Detect which cell encompasses the target text, then output its (x, y) center coordinate. 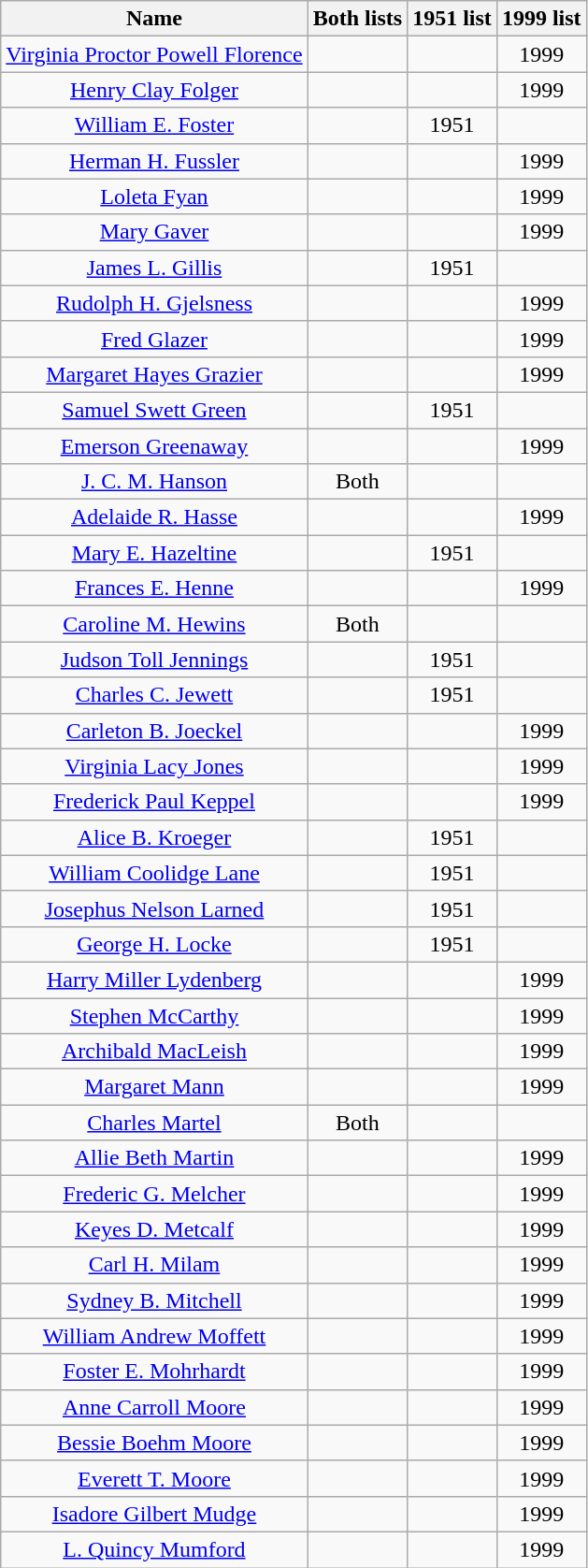
Sydney B. Mitchell (154, 1300)
1999 list (541, 19)
Frederic G. Melcher (154, 1194)
Frances E. Henne (154, 588)
Both lists (357, 19)
Bessie Boehm Moore (154, 1443)
Caroline M. Hewins (154, 624)
Everett T. Moore (154, 1478)
Charles C. Jewett (154, 695)
Name (154, 19)
Carleton B. Joeckel (154, 731)
William E. Foster (154, 125)
Keyes D. Metcalf (154, 1229)
William Coolidge Lane (154, 873)
George H. Locke (154, 944)
Stephen McCarthy (154, 1015)
Archibald MacLeish (154, 1052)
Margaret Mann (154, 1087)
Harry Miller Lydenberg (154, 980)
Allie Beth Martin (154, 1158)
Mary Gaver (154, 232)
Charles Martel (154, 1123)
Margaret Hayes Grazier (154, 374)
Adelaide R. Hasse (154, 517)
Virginia Lacy Jones (154, 766)
Foster E. Mohrhardt (154, 1372)
J. C. M. Hanson (154, 482)
Loleta Fyan (154, 196)
William Andrew Moffett (154, 1336)
Alice B. Kroeger (154, 837)
Herman H. Fussler (154, 161)
Frederick Paul Keppel (154, 802)
Samuel Swett Green (154, 410)
Josephus Nelson Larned (154, 908)
Fred Glazer (154, 339)
1951 list (452, 19)
Emerson Greenaway (154, 446)
Judson Toll Jennings (154, 660)
L. Quincy Mumford (154, 1549)
Rudolph H. Gjelsness (154, 303)
James L. Gillis (154, 268)
Isadore Gilbert Mudge (154, 1514)
Henry Clay Folger (154, 90)
Anne Carroll Moore (154, 1407)
Carl H. Milam (154, 1265)
Virginia Proctor Powell Florence (154, 54)
Mary E. Hazeltine (154, 553)
